From the cell containing the given text, extract its center point as [X, Y] coordinate. 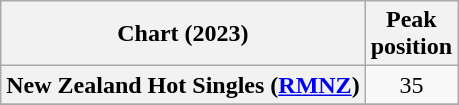
Peakposition [411, 34]
35 [411, 85]
New Zealand Hot Singles (RMNZ) [183, 85]
Chart (2023) [183, 34]
